Find where the given text appears and provide that cell's center as (X, Y) coordinate. 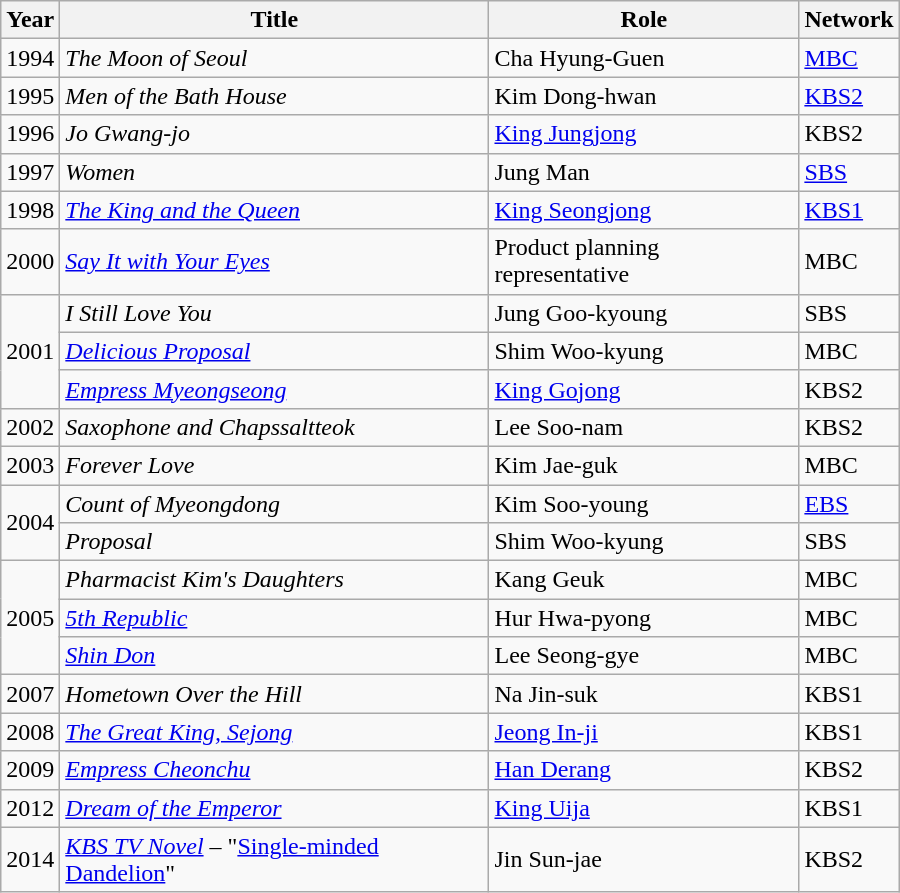
2008 (30, 732)
Kim Jae-guk (644, 465)
1996 (30, 134)
Title (274, 20)
Count of Myeongdong (274, 503)
2003 (30, 465)
Year (30, 20)
1994 (30, 58)
I Still Love You (274, 313)
Kim Dong-hwan (644, 96)
King Gojong (644, 389)
2000 (30, 262)
1995 (30, 96)
Jung Man (644, 172)
Product planning representative (644, 262)
Cha Hyung-Guen (644, 58)
2009 (30, 770)
5th Republic (274, 618)
Na Jin-suk (644, 694)
Lee Soo-nam (644, 427)
Han Derang (644, 770)
Pharmacist Kim's Daughters (274, 580)
Saxophone and Chapssaltteok (274, 427)
Jin Sun-jae (644, 860)
Kang Geuk (644, 580)
Network (849, 20)
EBS (849, 503)
Delicious Proposal (274, 351)
Women (274, 172)
Proposal (274, 542)
2005 (30, 618)
Dream of the Emperor (274, 808)
Hometown Over the Hill (274, 694)
Empress Myeongseong (274, 389)
Shin Don (274, 656)
King Jungjong (644, 134)
King Uija (644, 808)
The King and the Queen (274, 210)
Lee Seong-gye (644, 656)
Hur Hwa-pyong (644, 618)
2014 (30, 860)
2004 (30, 522)
Forever Love (274, 465)
Kim Soo-young (644, 503)
The Great King, Sejong (274, 732)
2002 (30, 427)
The Moon of Seoul (274, 58)
Say It with Your Eyes (274, 262)
Role (644, 20)
2012 (30, 808)
King Seongjong (644, 210)
Men of the Bath House (274, 96)
KBS TV Novel – "Single-minded Dandelion" (274, 860)
Empress Cheonchu (274, 770)
Jung Goo-kyoung (644, 313)
2001 (30, 351)
1998 (30, 210)
Jeong In-ji (644, 732)
1997 (30, 172)
2007 (30, 694)
Jo Gwang-jo (274, 134)
